Provide the (x, y) coordinate of the cell's center where the given text is located.  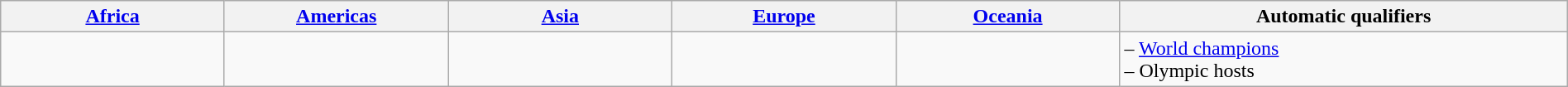
Automatic qualifiers (1343, 17)
Americas (336, 17)
– World champions – Olympic hosts (1343, 60)
Asia (561, 17)
Europe (784, 17)
Oceania (1007, 17)
Africa (112, 17)
